Pinpoint the cell where the given text exists, returning its (X, Y) midpoint coordinate. 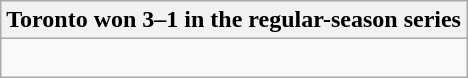
Toronto won 3–1 in the regular-season series (234, 20)
